Scan for the cell matching the given text and deliver its (x, y) coordinate at center. 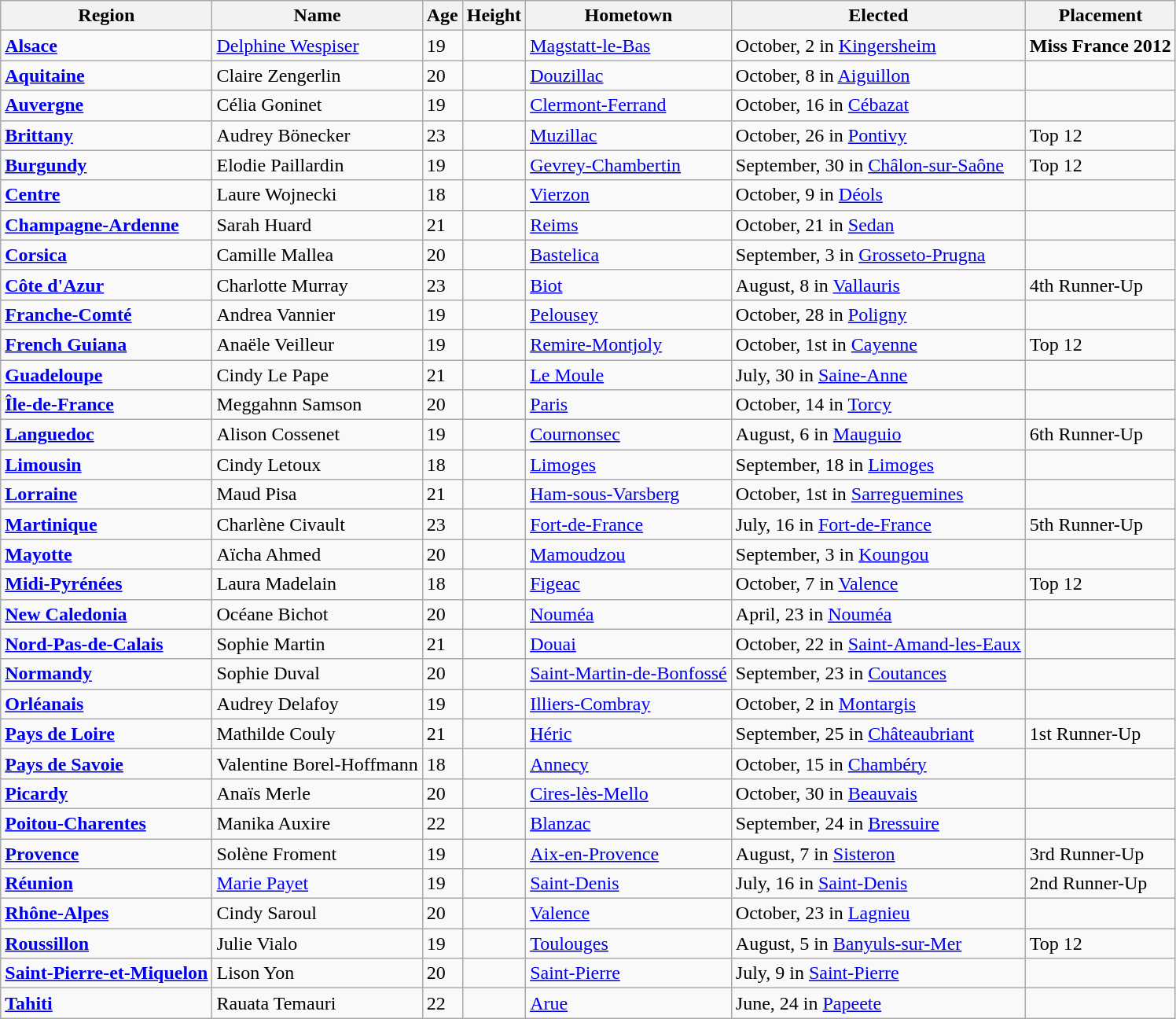
Océane Bichot (318, 614)
Lison Yon (318, 973)
Aïcha Ahmed (318, 554)
Clermont-Ferrand (629, 105)
Anaële Veilleur (318, 344)
Cindy Saroul (318, 914)
Pays de Loire (107, 734)
Nord-Pas-de-Calais (107, 644)
September, 24 in Bressuire (878, 823)
Sarah Huard (318, 225)
Aix-en-Provence (629, 853)
Orléanais (107, 704)
October, 30 in Beauvais (878, 793)
August, 6 in Mauguio (878, 435)
Camille Mallea (318, 255)
Franche-Comté (107, 315)
Corsica (107, 255)
Languedoc (107, 435)
Marie Payet (318, 884)
Biot (629, 285)
Saint-Pierre (629, 973)
Auvergne (107, 105)
Miss France 2012 (1101, 46)
Anaïs Merle (318, 793)
New Caledonia (107, 614)
Rauata Temauri (318, 1003)
2nd Runner-Up (1101, 884)
Alison Cossenet (318, 435)
Le Moule (629, 375)
Charlène Civault (318, 524)
August, 7 in Sisteron (878, 853)
October, 9 in Déols (878, 195)
Annecy (629, 763)
Tahiti (107, 1003)
Hometown (629, 16)
Alsace (107, 46)
September, 3 in Grosseto-Prugna (878, 255)
October, 2 in Kingersheim (878, 46)
Manika Auxire (318, 823)
Pelousey (629, 315)
Placement (1101, 16)
Douzillac (629, 75)
Remire-Montjoly (629, 344)
Valence (629, 914)
Muzillac (629, 135)
Cindy Le Pape (318, 375)
October, 1st in Sarreguemines (878, 495)
Mathilde Couly (318, 734)
Pays de Savoie (107, 763)
4th Runner-Up (1101, 285)
Region (107, 16)
Illiers-Combray (629, 704)
Mayotte (107, 554)
Roussillon (107, 944)
August, 5 in Banyuls-sur-Mer (878, 944)
Toulouges (629, 944)
Sophie Martin (318, 644)
October, 23 in Lagnieu (878, 914)
October, 26 in Pontivy (878, 135)
September, 25 in Châteaubriant (878, 734)
Nouméa (629, 614)
Name (318, 16)
Gevrey-Chambertin (629, 165)
October, 16 in Cébazat (878, 105)
September, 3 in Koungou (878, 554)
Reims (629, 225)
Andrea Vannier (318, 315)
Normandy (107, 674)
July, 16 in Saint-Denis (878, 884)
6th Runner-Up (1101, 435)
Valentine Borel-Hoffmann (318, 763)
Meggahnn Samson (318, 405)
Charlotte Murray (318, 285)
Célia Goninet (318, 105)
Elodie Paillardin (318, 165)
Burgundy (107, 165)
Magstatt-le-Bas (629, 46)
1st Runner-Up (1101, 734)
Laura Madelain (318, 584)
Solène Froment (318, 853)
June, 24 in Papeete (878, 1003)
July, 9 in Saint-Pierre (878, 973)
Provence (107, 853)
Martinique (107, 524)
April, 23 in Nouméa (878, 614)
Saint-Denis (629, 884)
Claire Zengerlin (318, 75)
Cires-lès-Mello (629, 793)
Saint-Pierre-et-Miquelon (107, 973)
October, 2 in Montargis (878, 704)
Fort-de-France (629, 524)
October, 21 in Sedan (878, 225)
Bastelica (629, 255)
Champagne-Ardenne (107, 225)
Rhône-Alpes (107, 914)
Sophie Duval (318, 674)
Audrey Bönecker (318, 135)
Picardy (107, 793)
Cindy Letoux (318, 465)
October, 14 in Torcy (878, 405)
Laure Wojnecki (318, 195)
October, 28 in Poligny (878, 315)
September, 23 in Coutances (878, 674)
Poitou-Charentes (107, 823)
French Guiana (107, 344)
Age (442, 16)
Centre (107, 195)
Héric (629, 734)
Île-de-France (107, 405)
October, 1st in Cayenne (878, 344)
October, 7 in Valence (878, 584)
Aquitaine (107, 75)
5th Runner-Up (1101, 524)
Height (494, 16)
September, 30 in Châlon-sur-Saône (878, 165)
Audrey Delafoy (318, 704)
Elected (878, 16)
July, 16 in Fort-de-France (878, 524)
October, 15 in Chambéry (878, 763)
Limousin (107, 465)
Lorraine (107, 495)
Brittany (107, 135)
October, 8 in Aiguillon (878, 75)
Côte d'Azur (107, 285)
Ham-sous-Varsberg (629, 495)
3rd Runner-Up (1101, 853)
Maud Pisa (318, 495)
Limoges (629, 465)
Saint-Martin-de-Bonfossé (629, 674)
Cournonsec (629, 435)
Paris (629, 405)
July, 30 in Saine-Anne (878, 375)
August, 8 in Vallauris (878, 285)
Figeac (629, 584)
Julie Vialo (318, 944)
Réunion (107, 884)
Midi-Pyrénées (107, 584)
Guadeloupe (107, 375)
Douai (629, 644)
Arue (629, 1003)
Blanzac (629, 823)
Vierzon (629, 195)
Mamoudzou (629, 554)
Delphine Wespiser (318, 46)
September, 18 in Limoges (878, 465)
October, 22 in Saint-Amand-les-Eaux (878, 644)
